From the cell containing the given text, extract its center point as [x, y] coordinate. 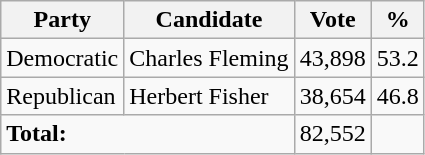
53.2 [398, 58]
Vote [332, 20]
Candidate [209, 20]
Party [62, 20]
82,552 [332, 134]
46.8 [398, 96]
Total: [148, 134]
Republican [62, 96]
Democratic [62, 58]
43,898 [332, 58]
Charles Fleming [209, 58]
Herbert Fisher [209, 96]
% [398, 20]
38,654 [332, 96]
